Search for the cell housing the specified text and yield its [X, Y] center coordinate. 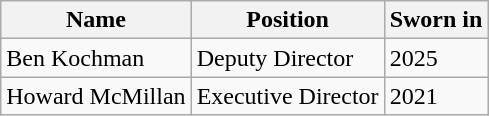
Executive Director [288, 96]
Ben Kochman [96, 58]
Position [288, 20]
Howard McMillan [96, 96]
Deputy Director [288, 58]
Sworn in [436, 20]
2025 [436, 58]
2021 [436, 96]
Name [96, 20]
